For the text-containing cell, return its midpoint in (X, Y) coordinate format. 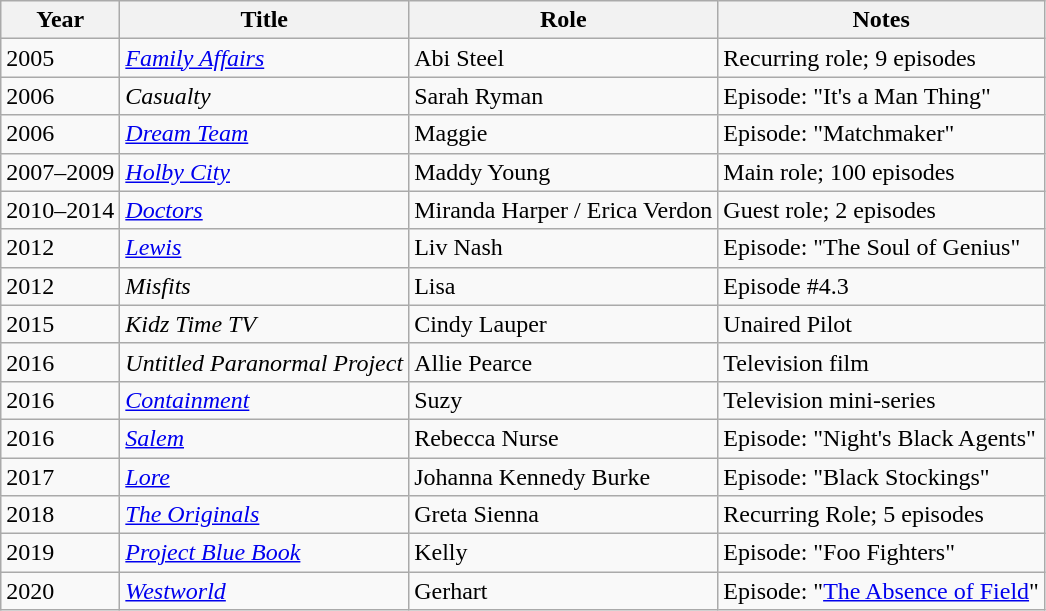
2020 (60, 591)
Greta Sienna (564, 515)
Unaired Pilot (882, 324)
Recurring role; 9 episodes (882, 58)
Miranda Harper / Erica Verdon (564, 210)
Family Affairs (264, 58)
2019 (60, 553)
Episode: "Matchmaker" (882, 134)
The Originals (264, 515)
Episode: "Night's Black Agents" (882, 438)
Recurring Role; 5 episodes (882, 515)
Allie Pearce (564, 362)
Lore (264, 477)
Title (264, 20)
2010–2014 (60, 210)
Lewis (264, 248)
Casualty (264, 96)
Episode: "Black Stockings" (882, 477)
2005 (60, 58)
Misfits (264, 286)
2015 (60, 324)
Episode: "It's a Man Thing" (882, 96)
Role (564, 20)
Cindy Lauper (564, 324)
Doctors (264, 210)
Lisa (564, 286)
Guest role; 2 episodes (882, 210)
Kelly (564, 553)
Salem (264, 438)
2018 (60, 515)
Maddy Young (564, 172)
Holby City (264, 172)
Notes (882, 20)
Episode: "The Soul of Genius" (882, 248)
Episode: "Foo Fighters" (882, 553)
Year (60, 20)
Gerhart (564, 591)
2017 (60, 477)
Maggie (564, 134)
Abi Steel (564, 58)
Main role; 100 episodes (882, 172)
Liv Nash (564, 248)
2007–2009 (60, 172)
Untitled Paranormal Project (264, 362)
Rebecca Nurse (564, 438)
Westworld (264, 591)
Television mini-series (882, 400)
Suzy (564, 400)
Episode: "The Absence of Field" (882, 591)
Project Blue Book (264, 553)
Kidz Time TV (264, 324)
Containment (264, 400)
Johanna Kennedy Burke (564, 477)
Sarah Ryman (564, 96)
Television film (882, 362)
Dream Team (264, 134)
Episode #4.3 (882, 286)
